Identify which cell holds the provided text, then report its (X, Y) central coordinate. 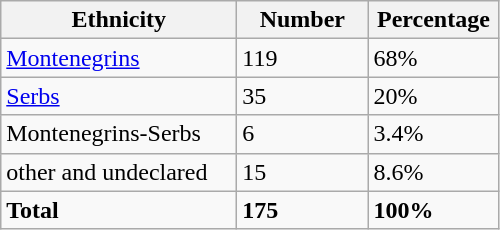
Serbs (119, 96)
175 (302, 210)
Montenegrins (119, 58)
6 (302, 134)
Montenegrins-Serbs (119, 134)
35 (302, 96)
119 (302, 58)
15 (302, 172)
3.4% (434, 134)
68% (434, 58)
other and undeclared (119, 172)
100% (434, 210)
Number (302, 20)
Ethnicity (119, 20)
20% (434, 96)
Percentage (434, 20)
Total (119, 210)
8.6% (434, 172)
